Pinpoint the cell where the given text exists, returning its (x, y) midpoint coordinate. 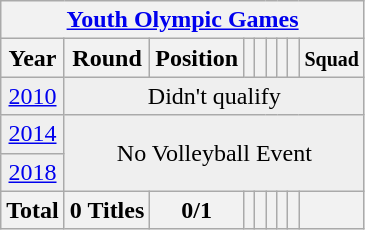
2010 (33, 96)
Position (197, 58)
2014 (33, 134)
Didn't qualify (214, 96)
Year (33, 58)
2018 (33, 172)
Youth Olympic Games (183, 20)
0/1 (197, 210)
No Volleyball Event (214, 153)
Round (107, 58)
Total (33, 210)
0 Titles (107, 210)
Squad (332, 58)
